Return (X, Y) of the center of cell containing provided text 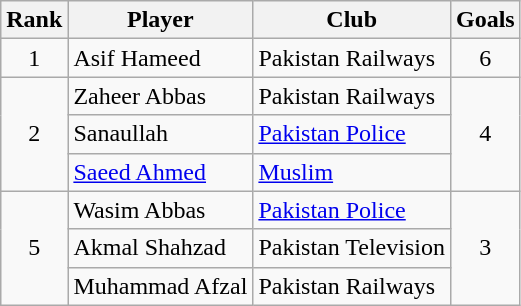
Club (352, 20)
2 (34, 134)
5 (34, 248)
Zaheer Abbas (160, 96)
Player (160, 20)
3 (485, 248)
4 (485, 134)
Pakistan Television (352, 248)
Wasim Abbas (160, 210)
Muslim (352, 172)
Saeed Ahmed (160, 172)
Asif Hameed (160, 58)
6 (485, 58)
Sanaullah (160, 134)
Muhammad Afzal (160, 286)
Rank (34, 20)
1 (34, 58)
Akmal Shahzad (160, 248)
Goals (485, 20)
